Return the (x, y) coordinate for the center point of the cell that contains the specified text.  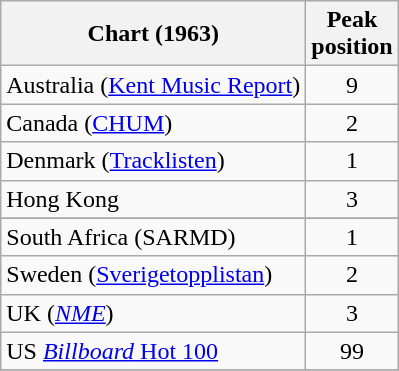
UK (NME) (154, 313)
Denmark (Tracklisten) (154, 161)
Hong Kong (154, 199)
Peakposition (352, 34)
Chart (1963) (154, 34)
99 (352, 351)
US Billboard Hot 100 (154, 351)
Canada (CHUM) (154, 123)
Australia (Kent Music Report) (154, 85)
Sweden (Sverigetopplistan) (154, 275)
9 (352, 85)
South Africa (SARMD) (154, 237)
